For the text-containing cell, return its midpoint in [X, Y] coordinate format. 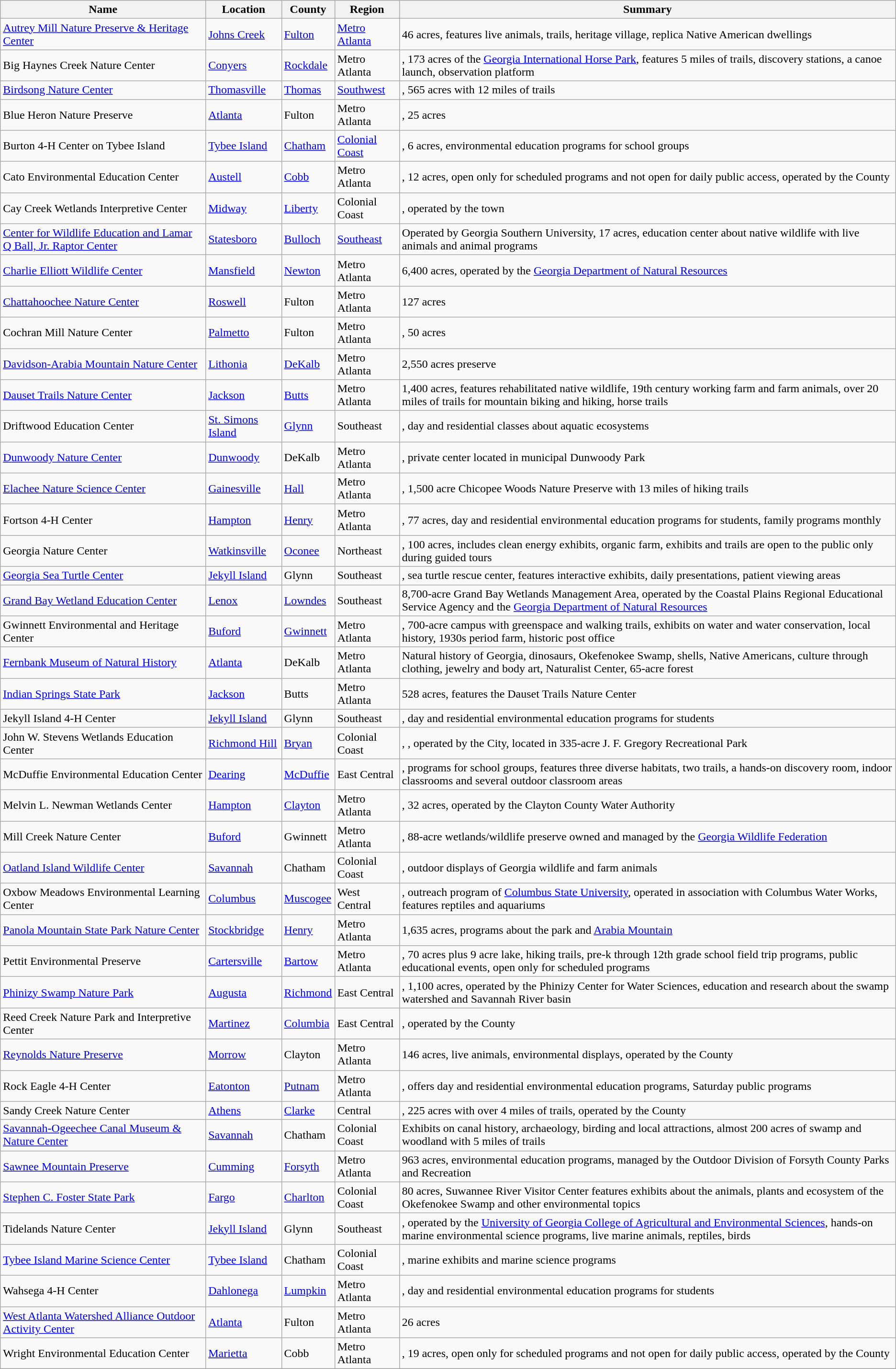
Northeast [367, 551]
, outdoor displays of Georgia wildlife and farm animals [647, 868]
Charlton [308, 1197]
6,400 acres, operated by the Georgia Department of Natural Resources [647, 270]
, offers day and residential environmental education programs, Saturday public programs [647, 1086]
Chattahoochee Nature Center [103, 302]
Summary [647, 10]
Bartow [308, 962]
Augusta [244, 992]
Panola Mountain State Park Nature Center [103, 930]
Conyers [244, 65]
Rock Eagle 4-H Center [103, 1086]
963 acres, environmental education programs, managed by the Outdoor Division of Forsyth County Parks and Recreation [647, 1166]
Reed Creek Nature Park and Interpretive Center [103, 1024]
Statesboro [244, 239]
46 acres, features live animals, trails, heritage village, replica Native American dwellings [647, 34]
Lenox [244, 600]
, 77 acres, day and residential environmental education programs for students, family programs monthly [647, 520]
Cumming [244, 1166]
Liberty [308, 208]
McDuffie [308, 774]
Lowndes [308, 600]
Austell [244, 177]
, 565 acres with 12 miles of trails [647, 90]
Watkinsville [244, 551]
Georgia Sea Turtle Center [103, 576]
Oatland Island Wildlife Center [103, 868]
Cay Creek Wetlands Interpretive Center [103, 208]
Rockdale [308, 65]
, 1,500 acre Chicopee Woods Nature Preserve with 13 miles of hiking trails [647, 488]
Location [244, 10]
Driftwood Education Center [103, 426]
Marietta [244, 1353]
Oconee [308, 551]
County [308, 10]
Clarke [308, 1110]
Grand Bay Wetland Education Center [103, 600]
Name [103, 10]
Hall [308, 488]
, 12 acres, open only for scheduled programs and not open for daily public access, operated by the County [647, 177]
, 225 acres with over 4 miles of trails, operated by the County [647, 1110]
Dunwoody [244, 458]
146 acres, live animals, environmental displays, operated by the County [647, 1054]
, 25 acres [647, 115]
528 acres, features the Dauset Trails Nature Center [647, 693]
Bryan [308, 743]
2,550 acres preserve [647, 364]
Lithonia [244, 364]
Georgia Nature Center [103, 551]
Sawnee Mountain Preserve [103, 1166]
Tybee Island Marine Science Center [103, 1259]
26 acres [647, 1322]
, 6 acres, environmental education programs for school groups [647, 146]
, , operated by the City, located in 335-acre J. F. Gregory Recreational Park [647, 743]
Cartersville [244, 962]
Region [367, 10]
Lumpkin [308, 1291]
Blue Heron Nature Preserve [103, 115]
, day and residential classes about aquatic ecosystems [647, 426]
, 19 acres, open only for scheduled programs and not open for daily public access, operated by the County [647, 1353]
Gainesville [244, 488]
Melvin L. Newman Wetlands Center [103, 805]
Stephen C. Foster State Park [103, 1197]
, 1,100 acres, operated by the Phinizy Center for Water Sciences, education and research about the swamp watershed and Savannah River basin [647, 992]
Morrow [244, 1054]
Cochran Mill Nature Center [103, 332]
Columbia [308, 1024]
Dunwoody Nature Center [103, 458]
West Atlanta Watershed Alliance Outdoor Activity Center [103, 1322]
Elachee Nature Science Center [103, 488]
Davidson-Arabia Mountain Nature Center [103, 364]
Eatonton [244, 1086]
127 acres [647, 302]
, 50 acres [647, 332]
Mill Creek Nature Center [103, 836]
Palmetto [244, 332]
Central [367, 1110]
Tidelands Nature Center [103, 1229]
Wahsega 4-H Center [103, 1291]
Richmond Hill [244, 743]
, operated by the County [647, 1024]
Newton [308, 270]
Dearing [244, 774]
Putnam [308, 1086]
Midway [244, 208]
Dahlonega [244, 1291]
Indian Springs State Park [103, 693]
Dauset Trails Nature Center [103, 396]
Phinizy Swamp Nature Park [103, 992]
, 88-acre wetlands/wildlife preserve owned and managed by the Georgia Wildlife Federation [647, 836]
Muscogee [308, 899]
John W. Stevens Wetlands Education Center [103, 743]
Fargo [244, 1197]
Center for Wildlife Education and Lamar Q Ball, Jr. Raptor Center [103, 239]
Reynolds Nature Preserve [103, 1054]
, operated by the town [647, 208]
, 32 acres, operated by the Clayton County Water Authority [647, 805]
Big Haynes Creek Nature Center [103, 65]
Roswell [244, 302]
Jekyll Island 4-H Center [103, 718]
Johns Creek [244, 34]
Cato Environmental Education Center [103, 177]
Oxbow Meadows Environmental Learning Center [103, 899]
Savannah-Ogeechee Canal Museum & Nature Center [103, 1135]
St. Simons Island [244, 426]
Gwinnett Environmental and Heritage Center [103, 631]
Bulloch [308, 239]
Southwest [367, 90]
Fortson 4-H Center [103, 520]
, 173 acres of the Georgia International Horse Park, features 5 miles of trails, discovery stations, a canoe launch, observation platform [647, 65]
Thomasville [244, 90]
Pettit Environmental Preserve [103, 962]
McDuffie Environmental Education Center [103, 774]
Wright Environmental Education Center [103, 1353]
Autrey Mill Nature Preserve & Heritage Center [103, 34]
Martinez [244, 1024]
Mansfield [244, 270]
, private center located in municipal Dunwoody Park [647, 458]
West Central [367, 899]
Charlie Elliott Wildlife Center [103, 270]
Exhibits on canal history, archaeology, birding and local attractions, almost 200 acres of swamp and woodland with 5 miles of trails [647, 1135]
, outreach program of Columbus State University, operated in association with Columbus Water Works, features reptiles and aquariums [647, 899]
Forsyth [308, 1166]
Columbus [244, 899]
Sandy Creek Nature Center [103, 1110]
, sea turtle rescue center, features interactive exhibits, daily presentations, patient viewing areas [647, 576]
Burton 4-H Center on Tybee Island [103, 146]
, 100 acres, includes clean energy exhibits, organic farm, exhibits and trails are open to the public only during guided tours [647, 551]
Richmond [308, 992]
Thomas [308, 90]
Birdsong Nature Center [103, 90]
Operated by Georgia Southern University, 17 acres, education center about native wildlife with live animals and animal programs [647, 239]
Athens [244, 1110]
, marine exhibits and marine science programs [647, 1259]
1,635 acres, programs about the park and Arabia Mountain [647, 930]
Stockbridge [244, 930]
Fernbank Museum of Natural History [103, 663]
